Extract the [x, y] coordinate from the center of the cell holding the provided text.  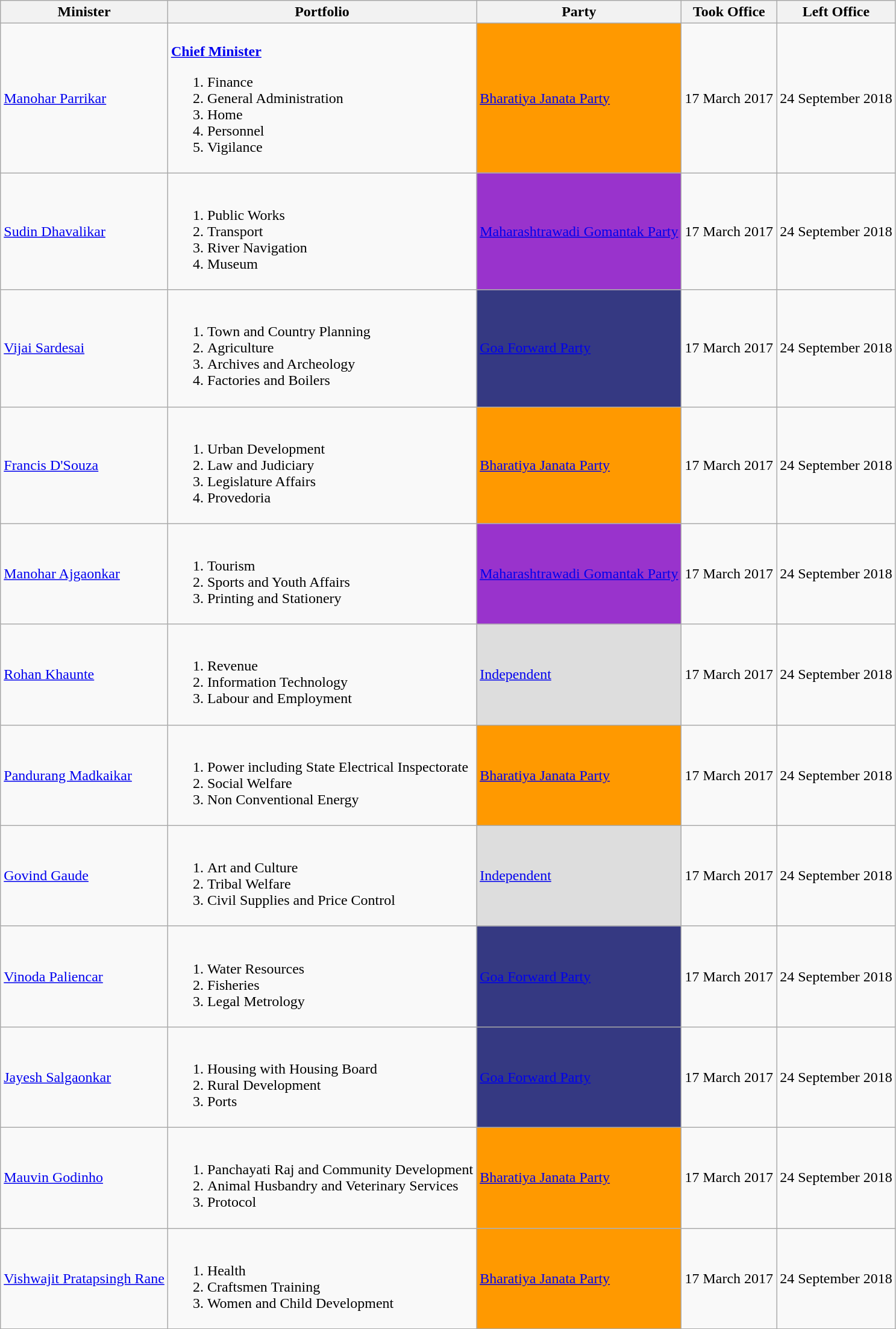
Jayesh Salgaonkar [84, 1077]
Housing with Housing BoardRural DevelopmentPorts [322, 1077]
Manohar Parrikar [84, 98]
Sudin Dhavalikar [84, 231]
Party [579, 12]
RevenueInformation TechnologyLabour and Employment [322, 675]
Panchayati Raj and Community DevelopmentAnimal Husbandry and Veterinary ServicesProtocol [322, 1177]
Power including State Electrical InspectorateSocial WelfareNon Conventional Energy [322, 775]
TourismSports and Youth AffairsPrinting and Stationery [322, 574]
Art and CultureTribal WelfareCivil Supplies and Price Control [322, 876]
Town and Country PlanningAgricultureArchives and ArcheologyFactories and Boilers [322, 348]
Chief MinisterFinanceGeneral AdministrationHomePersonnelVigilance [322, 98]
Francis D'Souza [84, 465]
Manohar Ajgaonkar [84, 574]
Left Office [836, 12]
Govind Gaude [84, 876]
Mauvin Godinho [84, 1177]
Vinoda Paliencar [84, 976]
Vijai Sardesai [84, 348]
Minister [84, 12]
HealthCraftsmen TrainingWomen and Child Development [322, 1278]
Took Office [729, 12]
Portfolio [322, 12]
Urban DevelopmentLaw and JudiciaryLegislature AffairsProvedoria [322, 465]
Water ResourcesFisheriesLegal Metrology [322, 976]
Vishwajit Pratapsingh Rane [84, 1278]
Rohan Khaunte [84, 675]
Pandurang Madkaikar [84, 775]
Public WorksTransportRiver NavigationMuseum [322, 231]
